Search for the cell housing the specified text and yield its [x, y] center coordinate. 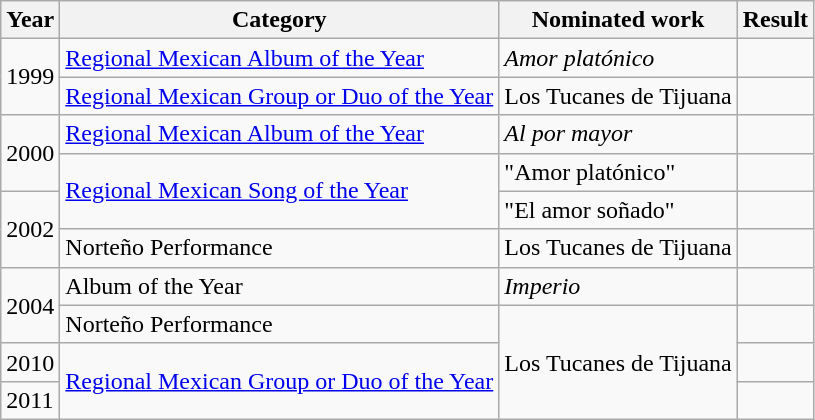
"El amor soñado" [618, 210]
Amor platónico [618, 58]
2004 [30, 305]
2002 [30, 229]
Album of the Year [280, 286]
Year [30, 20]
Nominated work [618, 20]
Imperio [618, 286]
2011 [30, 400]
2000 [30, 153]
1999 [30, 77]
Category [280, 20]
Al por mayor [618, 134]
2010 [30, 362]
Result [775, 20]
"Amor platónico" [618, 172]
Regional Mexican Song of the Year [280, 191]
